Detect which cell encompasses the target text, then output its [x, y] center coordinate. 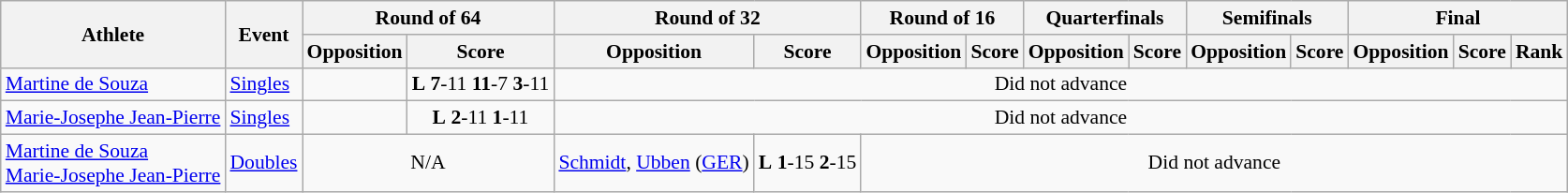
Doubles [263, 163]
Marie-Josephe Jean-Pierre [113, 118]
Martine de Souza [113, 84]
Round of 32 [707, 18]
Athlete [113, 34]
Round of 16 [942, 18]
Rank [1540, 52]
Schmidt, Ubben (GER) [654, 163]
Martine de SouzaMarie-Josephe Jean-Pierre [113, 163]
Final [1457, 18]
N/A [429, 163]
L 1-15 2-15 [807, 163]
L 7-11 11-7 3-11 [481, 84]
L 2-11 1-11 [481, 118]
Event [263, 34]
Quarterfinals [1105, 18]
Semifinals [1266, 18]
Round of 64 [429, 18]
